Return the (x, y) coordinate for the center point of the cell that contains the specified text.  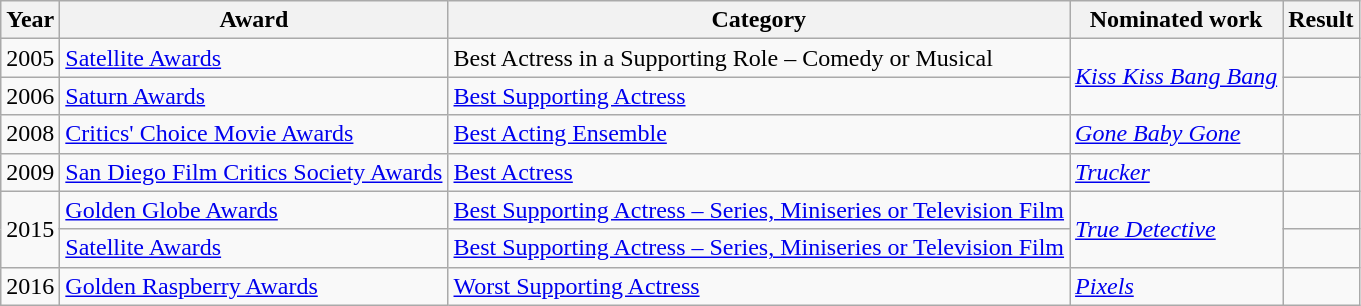
Result (1321, 20)
True Detective (1176, 229)
Award (254, 20)
Kiss Kiss Bang Bang (1176, 77)
Critics' Choice Movie Awards (254, 134)
2009 (30, 172)
Best Supporting Actress (759, 96)
2008 (30, 134)
Category (759, 20)
Saturn Awards (254, 96)
Pixels (1176, 286)
Best Acting Ensemble (759, 134)
2005 (30, 58)
2006 (30, 96)
2015 (30, 229)
Golden Raspberry Awards (254, 286)
San Diego Film Critics Society Awards (254, 172)
Best Actress in a Supporting Role – Comedy or Musical (759, 58)
Nominated work (1176, 20)
Year (30, 20)
Worst Supporting Actress (759, 286)
Trucker (1176, 172)
Gone Baby Gone (1176, 134)
Golden Globe Awards (254, 210)
Best Actress (759, 172)
2016 (30, 286)
